From the cell containing the given text, extract its center point as [x, y] coordinate. 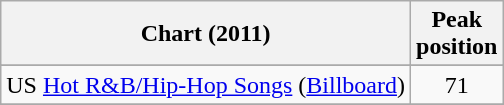
71 [457, 85]
Chart (2011) [206, 34]
US Hot R&B/Hip-Hop Songs (Billboard) [206, 85]
Peakposition [457, 34]
